Pinpoint the cell where the given text exists, returning its (x, y) midpoint coordinate. 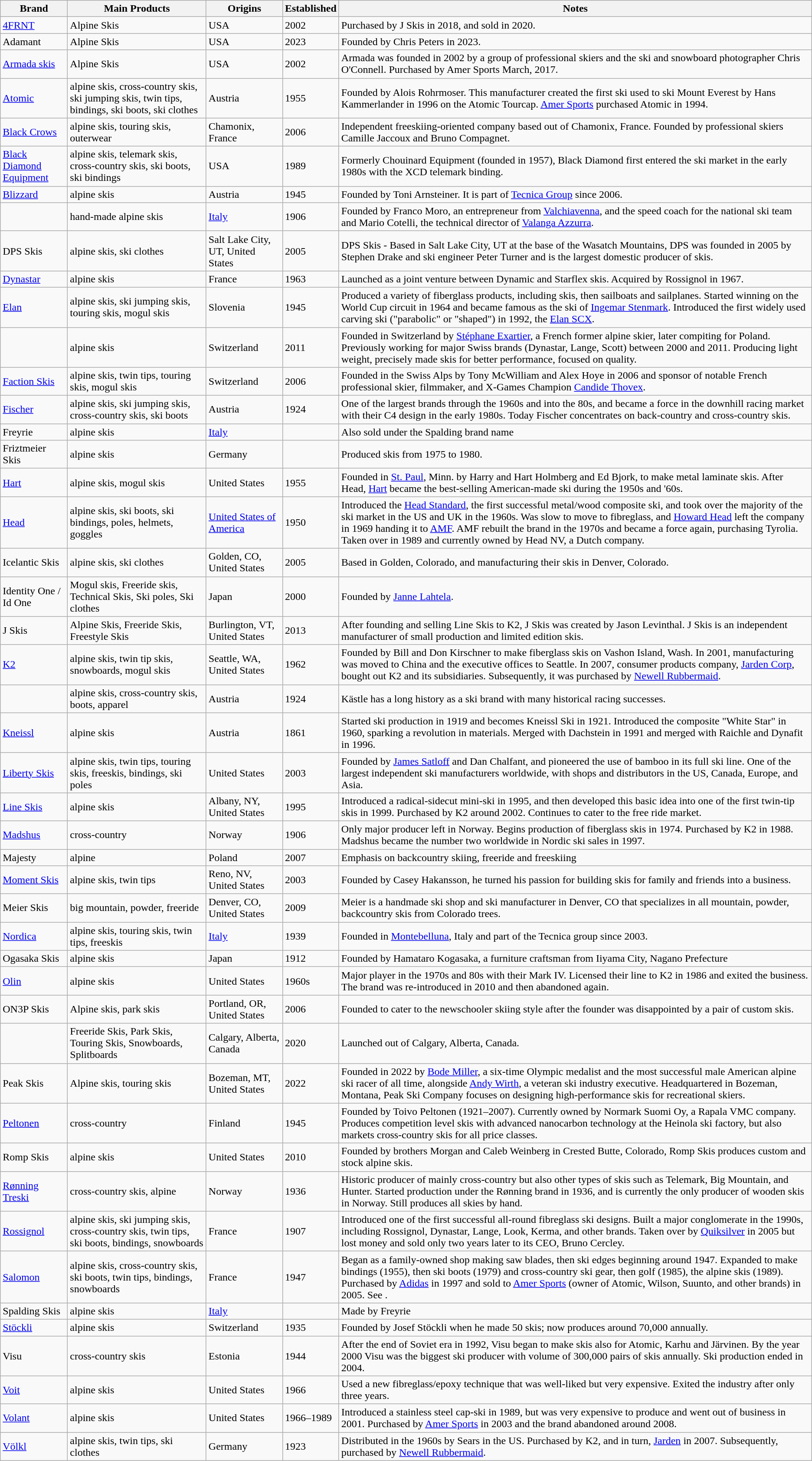
Voit (34, 1390)
4FRNT (34, 25)
alpine skis, cross-country skis, ski jumping skis, twin tips, bindings, ski boots, ski clothes (137, 98)
Launched out of Calgary, Alberta, Canada. (575, 1043)
Freeride Skis, Park Skis, Touring Skis, Snowboards, Splitboards (137, 1043)
Bozeman, MT, United States (244, 1083)
Based in Golden, Colorado, and manufacturing their skis in Denver, Colorado. (575, 562)
Reno, NV, United States (244, 880)
2023 (311, 42)
Romp Skis (34, 1157)
Liberty Skis (34, 773)
alpine skis, touring skis, outerwear (137, 132)
Nordica (34, 936)
Peltonen (34, 1123)
K2 (34, 665)
Faction Skis (34, 382)
alpine (137, 858)
1912 (311, 959)
Atomic (34, 98)
2010 (311, 1157)
Chamonix, France (244, 132)
United States of America (244, 522)
1995 (311, 807)
alpine skis, twin tips, touring skis, freeskis, bindings, ski poles (137, 773)
alpine skis, twin tip skis, snowboards, mogul skis (137, 665)
Armada skis (34, 64)
Seattle, WA, United States (244, 665)
Formerly Chouinard Equipment (founded in 1957), Black Diamond first entered the ski market in the early 1980s with the XCD telemark binding. (575, 166)
Madshus (34, 835)
Volant (34, 1418)
Meier Skis (34, 908)
Fischer (34, 409)
alpine skis, mogul skis (137, 482)
Denver, CO, United States (244, 908)
Slovenia (244, 307)
Main Products (137, 9)
Burlington, VT, United States (244, 631)
alpine skis, touring skis, twin tips, freeskis (137, 936)
DPS Skis (34, 251)
1944 (311, 1356)
1935 (311, 1327)
Salomon (34, 1277)
1963 (311, 279)
alpine skis, ski jumping skis, cross-country skis, ski boots (137, 409)
Founded by Janne Lahtela. (575, 596)
cross-country skis, alpine (137, 1191)
Founded by Hamataro Kogasaka, a furniture craftsman from Iiyama City, Nagano Prefecture (575, 959)
alpine skis, ski jumping skis, cross-country skis, twin tips, ski boots, bindings, snowboards (137, 1231)
J Skis (34, 631)
Origins (244, 9)
Rønning Treski (34, 1191)
Estonia (244, 1356)
Freyrie (34, 432)
Moment Skis (34, 880)
1936 (311, 1191)
2000 (311, 596)
Icelantic Skis (34, 562)
1939 (311, 936)
1989 (311, 166)
alpine skis, twin tips, ski clothes (137, 1446)
Calgary, Alberta, Canada (244, 1043)
1962 (311, 665)
Salt Lake City, UT, United States (244, 251)
Made by Freyrie (575, 1311)
Dynastar (34, 279)
Elan (34, 307)
Alpine Skis, Freeride Skis, Freestyle Skis (137, 631)
1947 (311, 1277)
Stöckli (34, 1327)
alpine skis, cross-country skis, ski boots, twin tips, bindings, snowboards (137, 1277)
Meier is a handmade ski shop and ski manufacturer in Denver, CO that specializes in all mountain, powder, backcountry skis from Colorado trees. (575, 908)
Brand (34, 9)
1861 (311, 733)
Albany, NY, United States (244, 807)
Alpine skis, park skis (137, 1009)
Friztmeier Skis (34, 455)
ON3P Skis (34, 1009)
Portland, OR, United States (244, 1009)
Völkl (34, 1446)
Visu (34, 1356)
1950 (311, 522)
Founded by Toni Arnsteiner. It is part of Tecnica Group since 2006. (575, 194)
Kneissl (34, 733)
Golden, CO, United States (244, 562)
Founded by brothers Morgan and Caleb Weinberg in Crested Butte, Colorado, Romp Skis produces custom and stock alpine skis. (575, 1157)
Produced skis from 1975 to 1980. (575, 455)
Spalding Skis (34, 1311)
Black Crows (34, 132)
Founded by Josef Stöckli when he made 50 skis; now produces around 70,000 annually. (575, 1327)
Founded by Casey Hakansson, he turned his passion for building skis for family and friends into a business. (575, 880)
Rossignol (34, 1231)
Olin (34, 981)
1960s (311, 981)
Mogul skis, Freeride skis, Technical Skis, Ski poles, Ski clothes (137, 596)
alpine skis, telemark skis, cross-country skis, ski boots, ski bindings (137, 166)
Notes (575, 9)
Majesty (34, 858)
Finland (244, 1123)
1907 (311, 1231)
Line Skis (34, 807)
alpine skis, twin tips, touring skis, mogul skis (137, 382)
2011 (311, 347)
Distributed in the 1960s by Sears in the US. Purchased by K2, and in turn, Jarden in 2007. Subsequently, purchased by Newell Rubbermaid. (575, 1446)
Hart (34, 482)
Black Diamond Equipment (34, 166)
Founded by Chris Peters in 2023. (575, 42)
2007 (311, 858)
1923 (311, 1446)
1966 (311, 1390)
alpine skis, twin tips (137, 880)
2009 (311, 908)
Identity One / Id One (34, 596)
2013 (311, 631)
Emphasis on backcountry skiing, freeride and freeskiing (575, 858)
Blizzard (34, 194)
Purchased by J Skis in 2018, and sold in 2020. (575, 25)
2020 (311, 1043)
Kästle has a long history as a ski brand with many historical racing successes. (575, 698)
hand-made alpine skis (137, 217)
Independent freeskiing-oriented company based out of Chamonix, France. Founded by professional skiers Camille Jaccoux and Bruno Compagnet. (575, 132)
alpine skis, ski boots, ski bindings, poles, helmets, goggles (137, 522)
big mountain, powder, freeride (137, 908)
Established (311, 9)
Ogasaka Skis (34, 959)
Head (34, 522)
Poland (244, 858)
Founded to cater to the newschooler skiing style after the founder was disappointed by a pair of custom skis. (575, 1009)
Used a new fibreglass/epoxy technique that was well-liked but very expensive. Exited the industry after only three years. (575, 1390)
Peak Skis (34, 1083)
cross-country skis (137, 1356)
alpine skis, ski jumping skis, touring skis, mogul skis (137, 307)
Launched as a joint venture between Dynamic and Starflex skis. Acquired by Rossignol in 1967. (575, 279)
Adamant (34, 42)
Founded in Montebelluna, Italy and part of the Tecnica group since 2003. (575, 936)
2022 (311, 1083)
alpine skis, cross-country skis, boots, apparel (137, 698)
Also sold under the Spalding brand name (575, 432)
1966–1989 (311, 1418)
Alpine skis, touring skis (137, 1083)
